Return the (x, y) coordinate for the center point of the cell that contains the specified text.  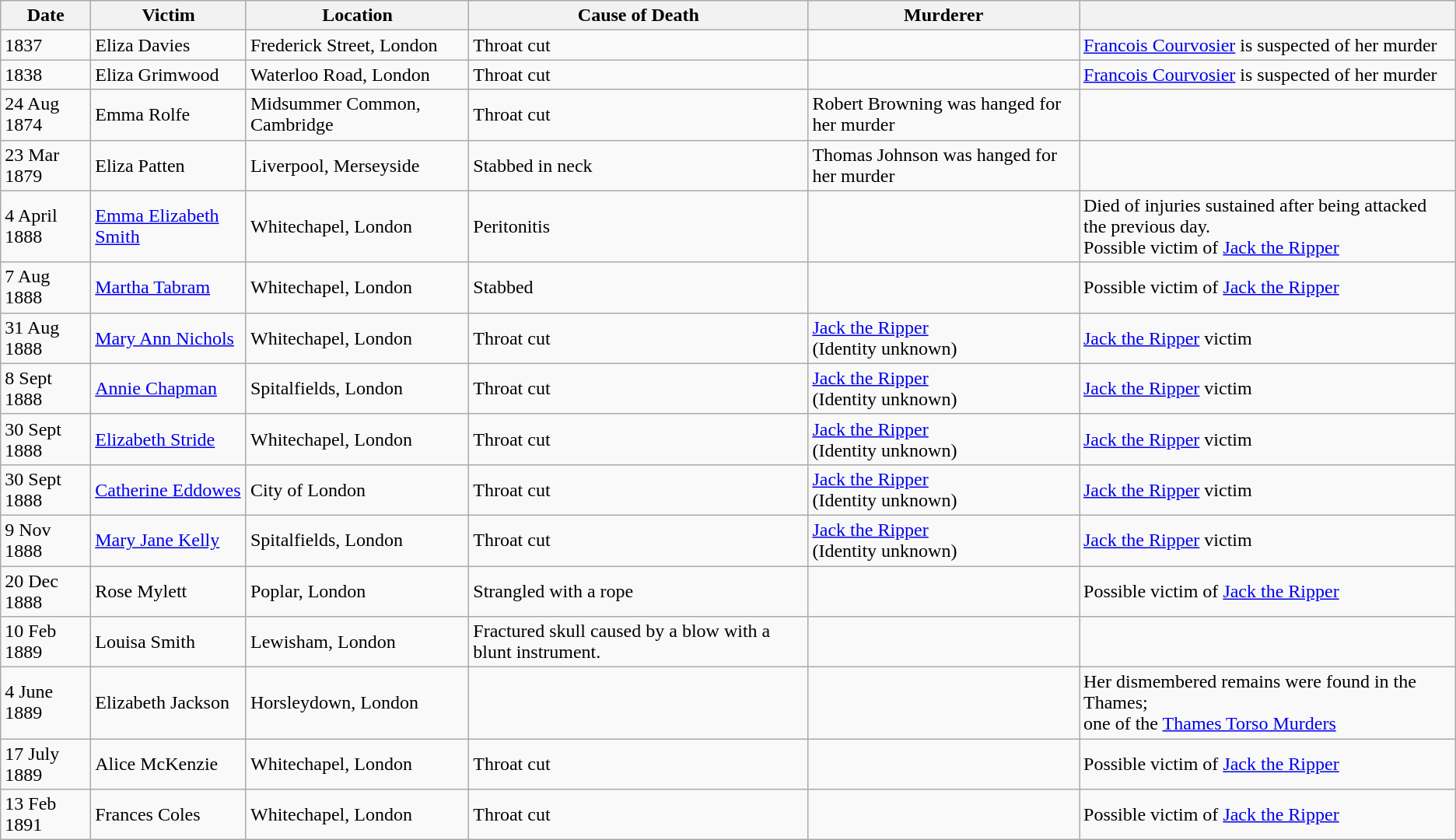
10 Feb 1889 (46, 642)
Elizabeth Stride (169, 439)
Died of injuries sustained after being attacked the previous day.Possible victim of Jack the Ripper (1268, 226)
9 Nov 1888 (46, 540)
4 April 1888 (46, 226)
Robert Browning was hanged for her murder (944, 115)
Eliza Davies (169, 45)
Louisa Smith (169, 642)
Poplar, London (357, 591)
Rose Mylett (169, 591)
Catherine Eddowes (169, 490)
Liverpool, Merseyside (357, 165)
Frederick Street, London (357, 45)
Frances Coles (169, 815)
Horsleydown, London (357, 703)
1837 (46, 45)
Fractured skull caused by a blow with a blunt instrument. (639, 642)
17 July 1889 (46, 764)
Waterloo Road, London (357, 75)
Eliza Grimwood (169, 75)
Victim (169, 16)
Peritonitis (639, 226)
Stabbed (639, 288)
Emma Rolfe (169, 115)
Midsummer Common, Cambridge (357, 115)
13 Feb 1891 (46, 815)
Emma Elizabeth Smith (169, 226)
Eliza Patten (169, 165)
31 Aug 1888 (46, 338)
1838 (46, 75)
Elizabeth Jackson (169, 703)
24 Aug 1874 (46, 115)
Murderer (944, 16)
Stabbed in neck (639, 165)
City of London (357, 490)
Mary Ann Nichols (169, 338)
Thomas Johnson was hanged for her murder (944, 165)
Her dismembered remains were found in the Thames;one of the Thames Torso Murders (1268, 703)
20 Dec 1888 (46, 591)
4 June 1889 (46, 703)
Date (46, 16)
Alice McKenzie (169, 764)
23 Mar 1879 (46, 165)
Strangled with a rope (639, 591)
Lewisham, London (357, 642)
Cause of Death (639, 16)
8 Sept 1888 (46, 389)
Location (357, 16)
Mary Jane Kelly (169, 540)
Martha Tabram (169, 288)
7 Aug 1888 (46, 288)
Annie Chapman (169, 389)
